Output the [X, Y] coordinate of the center of the cell containing the given text.  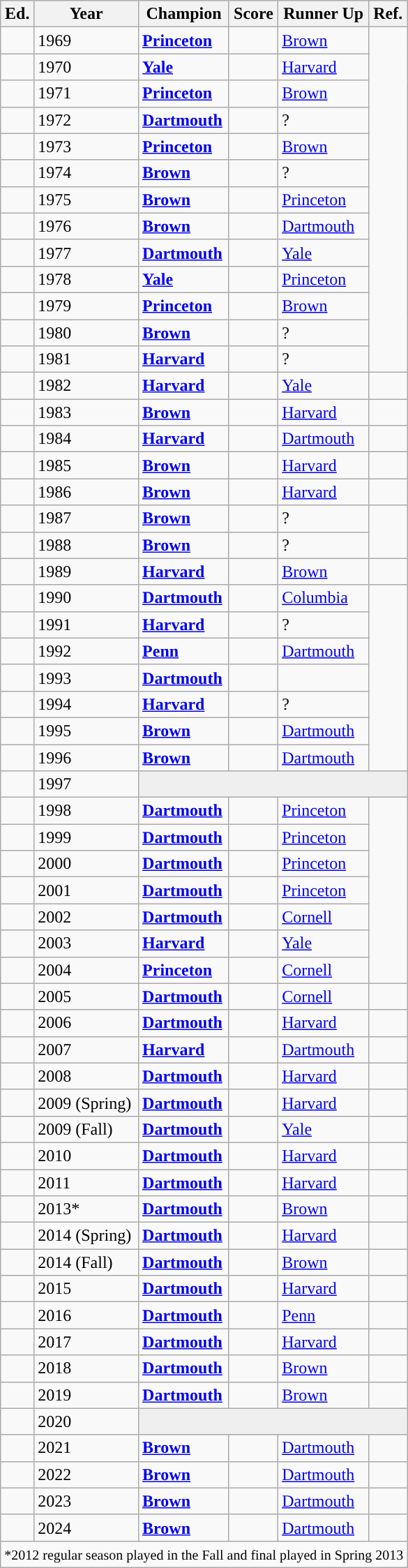
2007 [86, 1050]
1983 [86, 412]
2015 [86, 1289]
2001 [86, 890]
2014 (Spring) [86, 1236]
Year [86, 14]
1979 [86, 306]
1980 [86, 333]
1991 [86, 625]
1981 [86, 359]
2004 [86, 970]
1984 [86, 439]
1988 [86, 545]
1998 [86, 811]
2005 [86, 996]
2024 [86, 1528]
2023 [86, 1501]
1989 [86, 572]
2020 [86, 1421]
1997 [86, 784]
1987 [86, 518]
1973 [86, 147]
2002 [86, 917]
Score [253, 14]
2006 [86, 1023]
2010 [86, 1156]
1985 [86, 465]
1970 [86, 67]
1986 [86, 492]
2021 [86, 1448]
2009 (Spring) [86, 1103]
1976 [86, 226]
1996 [86, 757]
2009 (Fall) [86, 1129]
Champion [184, 14]
Ref. [388, 14]
1978 [86, 279]
2014 (Fall) [86, 1262]
1974 [86, 173]
1969 [86, 40]
1993 [86, 678]
2000 [86, 864]
2003 [86, 943]
Runner Up [324, 14]
1982 [86, 386]
1971 [86, 94]
2013* [86, 1209]
Columbia [324, 598]
1995 [86, 731]
1990 [86, 598]
2022 [86, 1474]
2016 [86, 1315]
2019 [86, 1395]
2008 [86, 1076]
2017 [86, 1342]
1972 [86, 120]
Ed. [17, 14]
2011 [86, 1183]
1992 [86, 651]
*2012 regular season played in the Fall and final played in Spring 2013 [204, 1554]
1994 [86, 704]
1999 [86, 837]
1977 [86, 253]
1975 [86, 200]
2018 [86, 1368]
